Determine the [X, Y] coordinate at the center of the cell enclosing the given text.  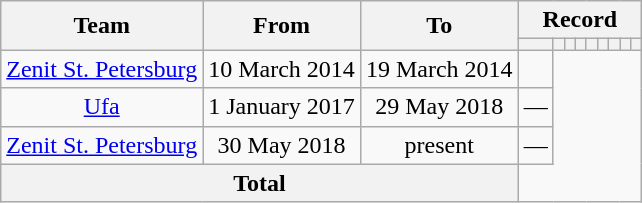
Total [260, 183]
From [282, 26]
present [439, 145]
Record [580, 20]
30 May 2018 [282, 145]
29 May 2018 [439, 107]
Ufa [102, 107]
To [439, 26]
19 March 2014 [439, 69]
10 March 2014 [282, 69]
Team [102, 26]
1 January 2017 [282, 107]
